Capture the cell that displays the provided text and extract its [X, Y] central coordinate. 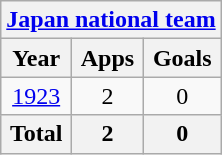
Japan national team [111, 20]
Total [36, 134]
1923 [36, 96]
Year [36, 58]
Goals [182, 58]
Apps [108, 58]
